Identify which cell holds the provided text, then report its (x, y) central coordinate. 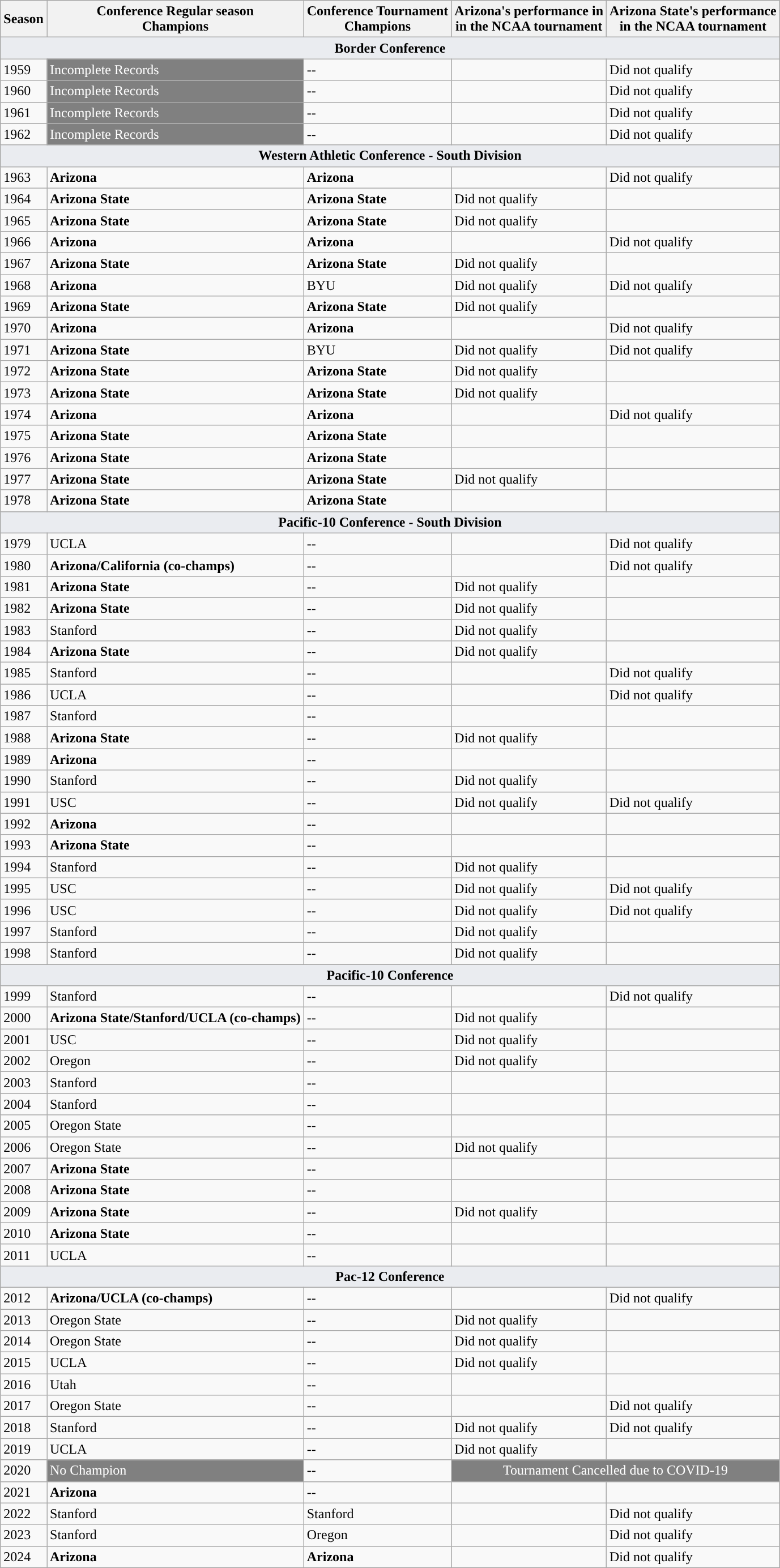
1976 (24, 458)
1986 (24, 695)
1983 (24, 630)
2019 (24, 1449)
1994 (24, 867)
1996 (24, 910)
1967 (24, 263)
2001 (24, 1040)
1979 (24, 544)
1970 (24, 328)
1975 (24, 436)
No Champion (175, 1471)
2000 (24, 1018)
Pacific-10 Conference - South Division (390, 522)
1992 (24, 824)
1966 (24, 242)
1968 (24, 285)
2007 (24, 1169)
1982 (24, 608)
2012 (24, 1298)
1960 (24, 91)
Arizona/California (co-champs) (175, 565)
Pacific-10 Conference (390, 975)
Utah (175, 1385)
1999 (24, 997)
1997 (24, 932)
1989 (24, 759)
1972 (24, 371)
2002 (24, 1061)
1990 (24, 781)
Arizona State/Stanford/UCLA (co-champs) (175, 1018)
1973 (24, 393)
Arizona's performance inin the NCAA tournament (529, 19)
2018 (24, 1428)
1971 (24, 350)
2015 (24, 1363)
2005 (24, 1126)
1961 (24, 113)
Conference Regular seasonChampions (175, 19)
Pac-12 Conference (390, 1276)
1959 (24, 70)
1969 (24, 307)
1962 (24, 134)
2024 (24, 1557)
1981 (24, 587)
2014 (24, 1341)
2009 (24, 1212)
1987 (24, 716)
Border Conference (390, 48)
2003 (24, 1083)
2011 (24, 1255)
1978 (24, 501)
1977 (24, 479)
1988 (24, 738)
2017 (24, 1406)
1984 (24, 652)
2008 (24, 1190)
1991 (24, 802)
2010 (24, 1233)
2013 (24, 1320)
1993 (24, 845)
1980 (24, 565)
2021 (24, 1492)
1995 (24, 888)
Tournament Cancelled due to COVID-19 (615, 1471)
1963 (24, 177)
Arizona/UCLA (co-champs) (175, 1298)
2006 (24, 1147)
2023 (24, 1535)
Season (24, 19)
1964 (24, 199)
1998 (24, 953)
2016 (24, 1385)
2022 (24, 1514)
Western Athletic Conference - South Division (390, 156)
2004 (24, 1104)
1974 (24, 415)
Arizona State's performancein the NCAA tournament (693, 19)
1965 (24, 220)
Conference TournamentChampions (377, 19)
2020 (24, 1471)
1985 (24, 673)
